Capture the cell that displays the provided text and extract its (X, Y) central coordinate. 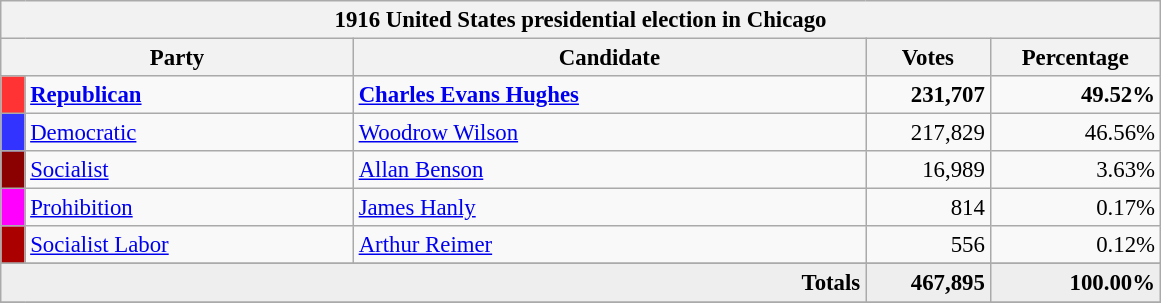
100.00% (1075, 283)
Votes (928, 58)
814 (928, 208)
Prohibition (189, 208)
Candidate (609, 58)
49.52% (1075, 95)
16,989 (928, 170)
Socialist (189, 170)
James Hanly (609, 208)
0.12% (1075, 245)
217,829 (928, 133)
46.56% (1075, 133)
Percentage (1075, 58)
Charles Evans Hughes (609, 95)
Allan Benson (609, 170)
Party (178, 58)
Republican (189, 95)
231,707 (928, 95)
467,895 (928, 283)
556 (928, 245)
0.17% (1075, 208)
Totals (434, 283)
Arthur Reimer (609, 245)
Woodrow Wilson (609, 133)
Socialist Labor (189, 245)
Democratic (189, 133)
3.63% (1075, 170)
1916 United States presidential election in Chicago (581, 20)
